Provide the [x, y] coordinate of the cell's center where the given text is located.  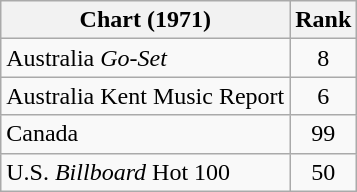
U.S. Billboard Hot 100 [146, 172]
Canada [146, 134]
Australia Go-Set [146, 58]
Australia Kent Music Report [146, 96]
Rank [324, 20]
Chart (1971) [146, 20]
8 [324, 58]
6 [324, 96]
99 [324, 134]
50 [324, 172]
